Extract the [x, y] coordinate from the center of the cell holding the provided text.  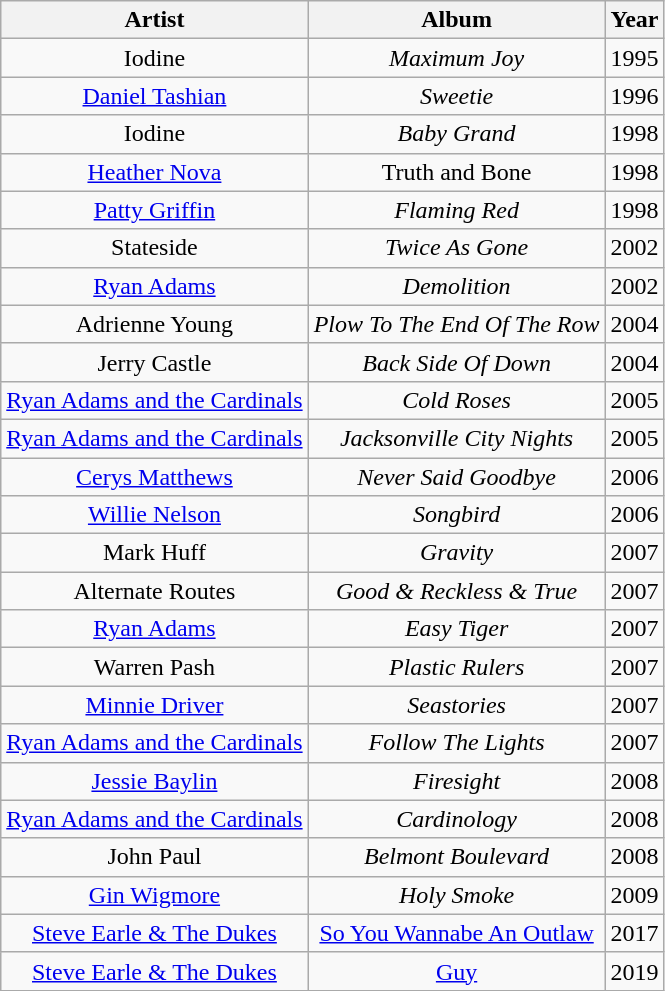
Belmont Boulevard [456, 857]
Never Said Goodbye [456, 477]
Firesight [456, 781]
2019 [634, 971]
Flaming Red [456, 210]
Guy [456, 971]
Sweetie [456, 96]
Artist [154, 20]
Jacksonville City Nights [456, 438]
John Paul [154, 857]
Gin Wigmore [154, 895]
So You Wannabe An Outlaw [456, 933]
Jerry Castle [154, 362]
Baby Grand [456, 134]
Twice As Gone [456, 248]
Cardinology [456, 819]
Plow To The End Of The Row [456, 324]
Holy Smoke [456, 895]
Songbird [456, 515]
Maximum Joy [456, 58]
Seastories [456, 705]
Mark Huff [154, 553]
Stateside [154, 248]
Cerys Matthews [154, 477]
Good & Reckless & True [456, 591]
Patty Griffin [154, 210]
2009 [634, 895]
Heather Nova [154, 172]
Willie Nelson [154, 515]
Jessie Baylin [154, 781]
Daniel Tashian [154, 96]
Gravity [456, 553]
Warren Pash [154, 667]
1995 [634, 58]
Album [456, 20]
Alternate Routes [154, 591]
Cold Roses [456, 400]
Demolition [456, 286]
2017 [634, 933]
Follow The Lights [456, 743]
Back Side Of Down [456, 362]
Truth and Bone [456, 172]
Easy Tiger [456, 629]
Year [634, 20]
Adrienne Young [154, 324]
Minnie Driver [154, 705]
1996 [634, 96]
Plastic Rulers [456, 667]
